Capture the cell that displays the provided text and extract its [X, Y] central coordinate. 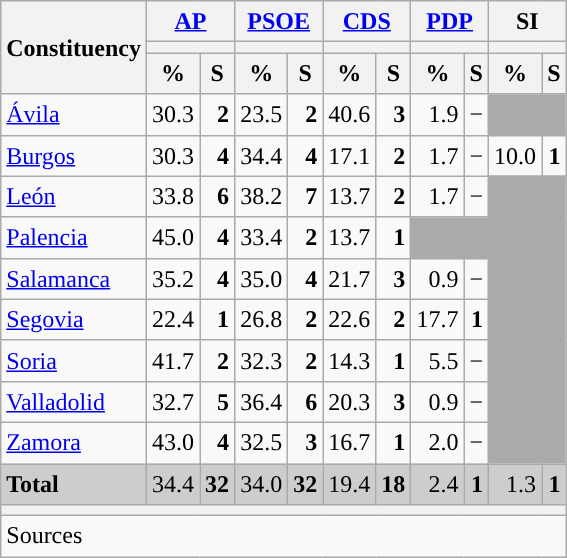
7 [306, 196]
Valladolid [74, 402]
CDS [367, 22]
22.4 [172, 320]
17.7 [438, 320]
35.2 [172, 278]
45.0 [172, 238]
40.6 [350, 114]
2.0 [438, 442]
Palencia [74, 238]
23.5 [262, 114]
Sources [284, 536]
33.4 [262, 238]
5 [218, 402]
32.7 [172, 402]
SI [528, 22]
34.0 [262, 484]
18 [394, 484]
PDP [450, 22]
19.4 [350, 484]
32.3 [262, 360]
33.8 [172, 196]
36.4 [262, 402]
17.1 [350, 156]
Segovia [74, 320]
10.0 [516, 156]
AP [190, 22]
5.5 [438, 360]
20.3 [350, 402]
Ávila [74, 114]
Total [74, 484]
26.8 [262, 320]
PSOE [279, 22]
43.0 [172, 442]
35.0 [262, 278]
41.7 [172, 360]
14.3 [350, 360]
Burgos [74, 156]
21.7 [350, 278]
Zamora [74, 442]
22.6 [350, 320]
1.9 [438, 114]
1.3 [516, 484]
Salamanca [74, 278]
Soria [74, 360]
2.4 [438, 484]
16.7 [350, 442]
León [74, 196]
Constituency [74, 48]
38.2 [262, 196]
32.5 [262, 442]
